Return (x, y) of the center of cell containing provided text 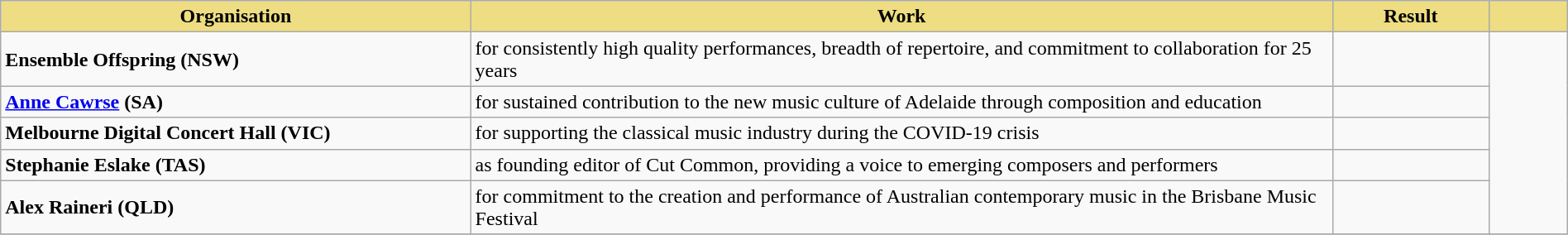
as founding editor of Cut Common, providing a voice to emerging composers and performers (901, 165)
for sustained contribution to the new music culture of Adelaide through composition and education (901, 102)
for consistently high quality performances, breadth of repertoire, and commitment to collaboration for 25 years (901, 60)
Work (901, 17)
for supporting the classical music industry during the COVID-19 crisis (901, 133)
Alex Raineri (QLD) (236, 207)
Anne Cawrse (SA) (236, 102)
Organisation (236, 17)
for commitment to the creation and performance of Australian contemporary music in the Brisbane Music Festival (901, 207)
Result (1411, 17)
Melbourne Digital Concert Hall (VIC) (236, 133)
Stephanie Eslake (TAS) (236, 165)
Ensemble Offspring (NSW) (236, 60)
